Locate the cell with the specified text and output its (x, y) center coordinate. 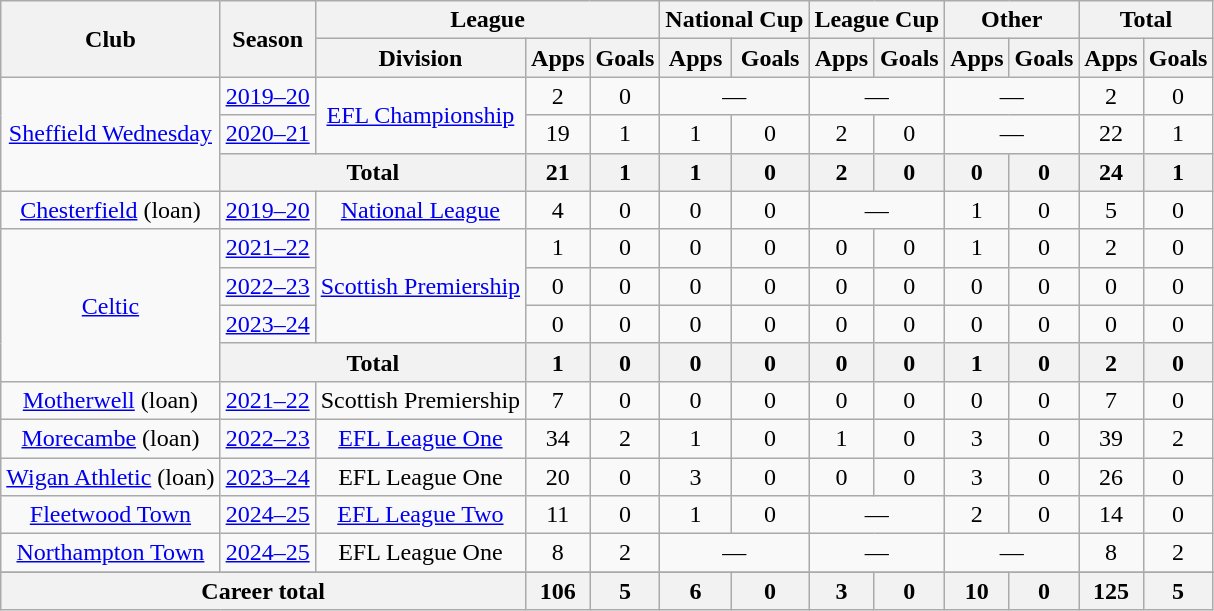
2020–21 (268, 134)
4 (558, 210)
Motherwell (loan) (110, 400)
EFL Championship (420, 115)
Other (1012, 20)
National Cup (734, 20)
14 (1111, 515)
10 (977, 591)
Wigan Athletic (loan) (110, 477)
League (488, 20)
Morecambe (loan) (110, 438)
Career total (264, 591)
6 (696, 591)
34 (558, 438)
Club (110, 39)
20 (558, 477)
125 (1111, 591)
Division (420, 58)
Sheffield Wednesday (110, 134)
21 (558, 172)
22 (1111, 134)
EFL League Two (420, 515)
39 (1111, 438)
Fleetwood Town (110, 515)
26 (1111, 477)
11 (558, 515)
Season (268, 39)
106 (558, 591)
Celtic (110, 305)
24 (1111, 172)
National League (420, 210)
League Cup (877, 20)
19 (558, 134)
Chesterfield (loan) (110, 210)
Northampton Town (110, 553)
